Extract the (x, y) coordinate from the center of the cell holding the provided text.  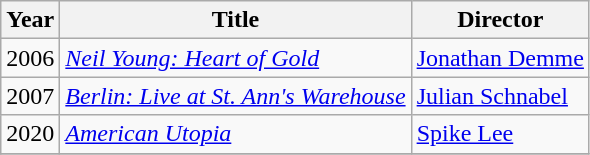
Title (236, 20)
2007 (30, 96)
Neil Young: Heart of Gold (236, 58)
American Utopia (236, 134)
Jonathan Demme (500, 58)
2020 (30, 134)
Director (500, 20)
Berlin: Live at St. Ann's Warehouse (236, 96)
2006 (30, 58)
Spike Lee (500, 134)
Year (30, 20)
Julian Schnabel (500, 96)
